Return (x, y) of the center of cell containing provided text 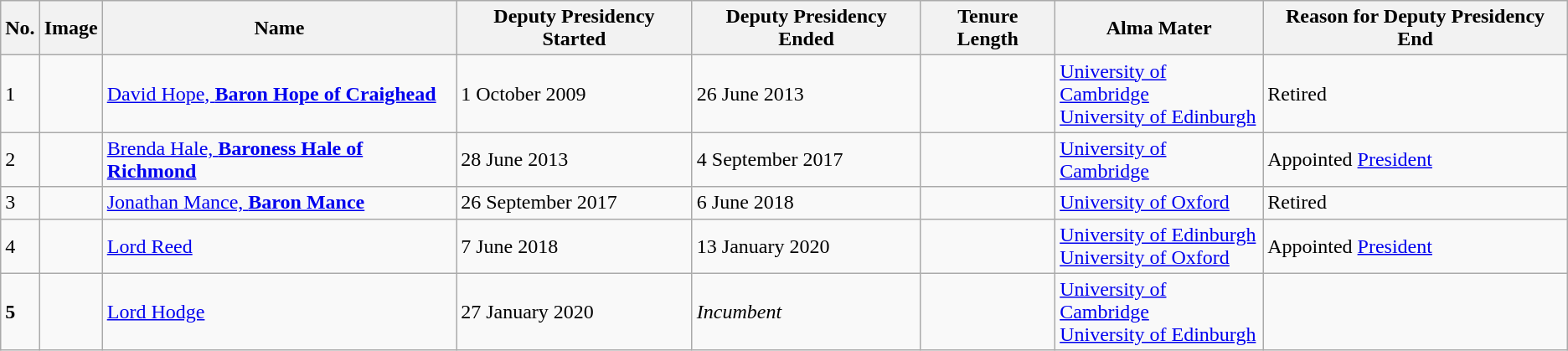
Image (70, 28)
7 June 2018 (575, 246)
5 (20, 312)
6 June 2018 (806, 203)
3 (20, 203)
Tenure Length (988, 28)
26 September 2017 (575, 203)
Deputy Presidency Started (575, 28)
University of Cambridge (1159, 159)
Reason for Deputy Presidency End (1416, 28)
Name (279, 28)
University of EdinburghUniversity of Oxford (1159, 246)
13 January 2020 (806, 246)
Alma Mater (1159, 28)
Incumbent (806, 312)
No. (20, 28)
4 September 2017 (806, 159)
Lord Reed (279, 246)
Lord Hodge (279, 312)
University of Oxford (1159, 203)
1 October 2009 (575, 94)
27 January 2020 (575, 312)
4 (20, 246)
David Hope, Baron Hope of Craighead (279, 94)
28 June 2013 (575, 159)
1 (20, 94)
26 June 2013 (806, 94)
Deputy Presidency Ended (806, 28)
2 (20, 159)
Brenda Hale, Baroness Hale of Richmond (279, 159)
Jonathan Mance, Baron Mance (279, 203)
